Provide the [X, Y] coordinate of the cell's center where the given text is located.  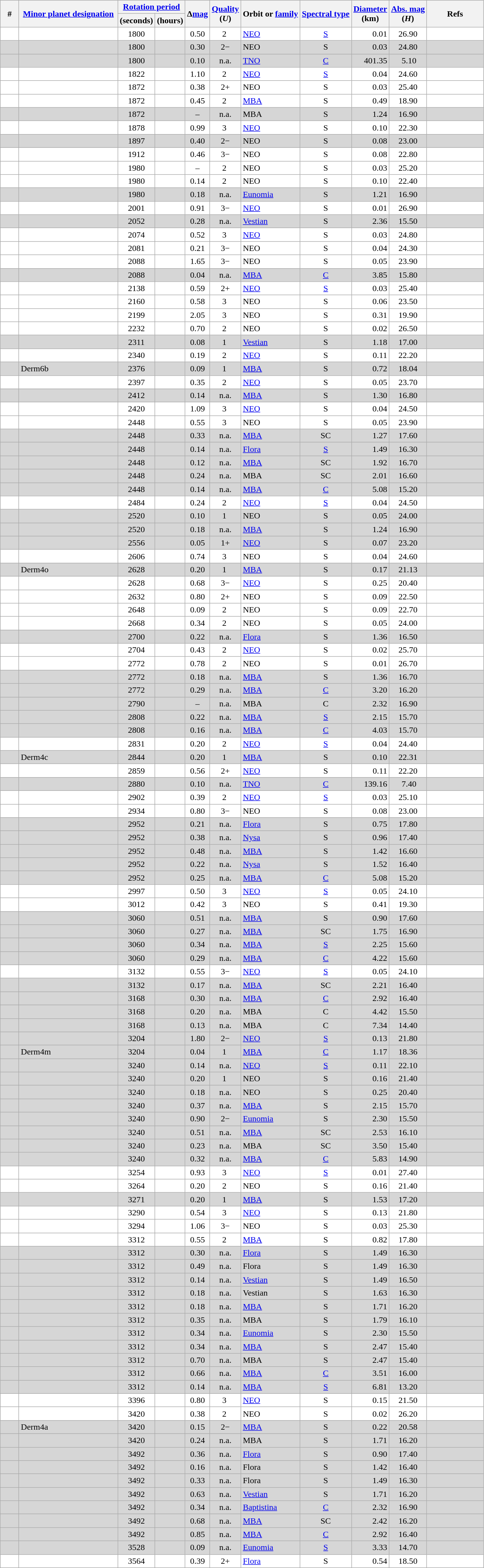
1878 [136, 127]
23.20 [408, 543]
2160 [136, 302]
1.92 [370, 462]
16.80 [408, 396]
24.40 [408, 744]
Derm4c [68, 757]
26.50 [408, 328]
3.20 [370, 690]
0.96 [370, 838]
2311 [136, 342]
2081 [136, 248]
2668 [136, 623]
0.99 [197, 127]
4.22 [370, 958]
26.20 [408, 1413]
Refs [455, 14]
22.10 [408, 1065]
3.85 [370, 275]
1.17 [370, 1052]
0.66 [197, 1373]
2340 [136, 355]
2831 [136, 744]
3264 [136, 1186]
24.30 [408, 248]
15.80 [408, 275]
2.05 [197, 315]
0.31 [370, 315]
22.80 [408, 154]
1.79 [370, 1320]
2.25 [370, 945]
2052 [136, 221]
2138 [136, 288]
2844 [136, 757]
1.53 [370, 1199]
0.52 [197, 235]
6.81 [370, 1387]
0.23 [197, 1146]
3294 [136, 1226]
401.35 [370, 61]
Derm4a [68, 1427]
(hours) [170, 20]
# [10, 14]
25.10 [408, 797]
0.41 [370, 905]
21.50 [408, 1400]
2.01 [370, 476]
3.50 [370, 1146]
3564 [136, 1561]
27.40 [408, 1172]
7.34 [370, 1025]
Quality(U) [225, 14]
7.40 [408, 784]
5.10 [408, 61]
0.36 [197, 1454]
3012 [136, 905]
0.85 [197, 1534]
2606 [136, 556]
Diameter(km) [370, 14]
2648 [136, 610]
2397 [136, 382]
Orbit or family [270, 14]
2.36 [370, 221]
0.43 [197, 650]
3.33 [370, 1548]
0.74 [197, 556]
4.03 [370, 730]
1912 [136, 154]
0.32 [197, 1159]
2199 [136, 315]
22.30 [408, 127]
1+ [225, 543]
14.40 [408, 1025]
Spectral type [326, 14]
1.27 [370, 436]
22.31 [408, 757]
3396 [136, 1400]
Derm4m [68, 1052]
1.21 [370, 195]
2704 [136, 650]
Δmag [197, 14]
2880 [136, 784]
0.07 [370, 543]
21.13 [408, 569]
0.58 [197, 302]
139.16 [370, 784]
19.30 [408, 905]
0.37 [197, 1106]
0.72 [370, 369]
0.45 [197, 101]
2902 [136, 797]
22.40 [408, 181]
0.12 [197, 462]
23.50 [408, 302]
1.65 [197, 262]
2420 [136, 409]
0.56 [197, 770]
1.75 [370, 931]
1.10 [197, 74]
2934 [136, 811]
0.78 [197, 663]
22.50 [408, 597]
20.58 [408, 1427]
18.50 [408, 1561]
Minor planet designation [68, 14]
16.00 [408, 1373]
Abs. mag(H) [408, 14]
2001 [136, 208]
3.51 [370, 1373]
14.70 [408, 1548]
2700 [136, 637]
(seconds) [136, 20]
0.91 [197, 208]
25.70 [408, 650]
25.30 [408, 1226]
0.59 [197, 288]
2632 [136, 597]
0.48 [197, 851]
0.40 [197, 141]
1897 [136, 141]
18.90 [408, 101]
0.42 [197, 905]
0.82 [370, 1239]
2376 [136, 369]
17.00 [408, 342]
2412 [136, 396]
0.75 [370, 824]
1.52 [370, 864]
2.21 [370, 985]
2.42 [370, 1521]
0.27 [197, 931]
3528 [136, 1548]
Derm4o [68, 569]
18.36 [408, 1052]
13.20 [408, 1387]
0.28 [197, 221]
0.19 [197, 355]
Baptistina [270, 1507]
1.06 [197, 1226]
14.90 [408, 1159]
0.93 [197, 1172]
Rotation period [151, 7]
2232 [136, 328]
1.63 [370, 1293]
19.90 [408, 315]
1.80 [197, 1039]
23.70 [408, 382]
2556 [136, 543]
4.42 [370, 1012]
2074 [136, 235]
2790 [136, 704]
Derm6b [68, 369]
1822 [136, 74]
2997 [136, 891]
18.04 [408, 369]
17.20 [408, 1199]
2859 [136, 770]
2484 [136, 503]
2.53 [370, 1132]
0.46 [197, 154]
1.18 [370, 342]
0.63 [197, 1494]
22.70 [408, 610]
1.30 [370, 396]
3290 [136, 1213]
3271 [136, 1199]
5.83 [370, 1159]
1.09 [197, 409]
0.06 [370, 302]
3254 [136, 1172]
25.20 [408, 168]
26.70 [408, 663]
